Search for the cell housing the specified text and yield its (x, y) center coordinate. 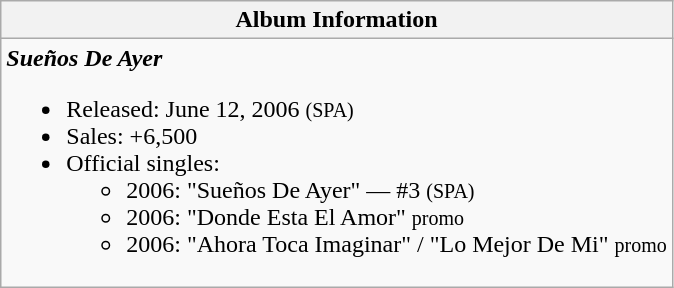
Album Information (337, 20)
